Extract the [x, y] coordinate from the center of the cell holding the provided text.  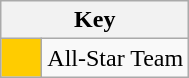
Key [95, 20]
All-Star Team [116, 58]
